For the text-containing cell, return its midpoint in (X, Y) coordinate format. 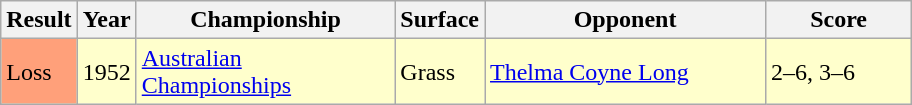
Loss (39, 72)
Opponent (624, 20)
Grass (440, 72)
Surface (440, 20)
Result (39, 20)
Score (839, 20)
Championship (266, 20)
1952 (106, 72)
Thelma Coyne Long (624, 72)
Australian Championships (266, 72)
2–6, 3–6 (839, 72)
Year (106, 20)
